Return [x, y] of the center of cell containing provided text 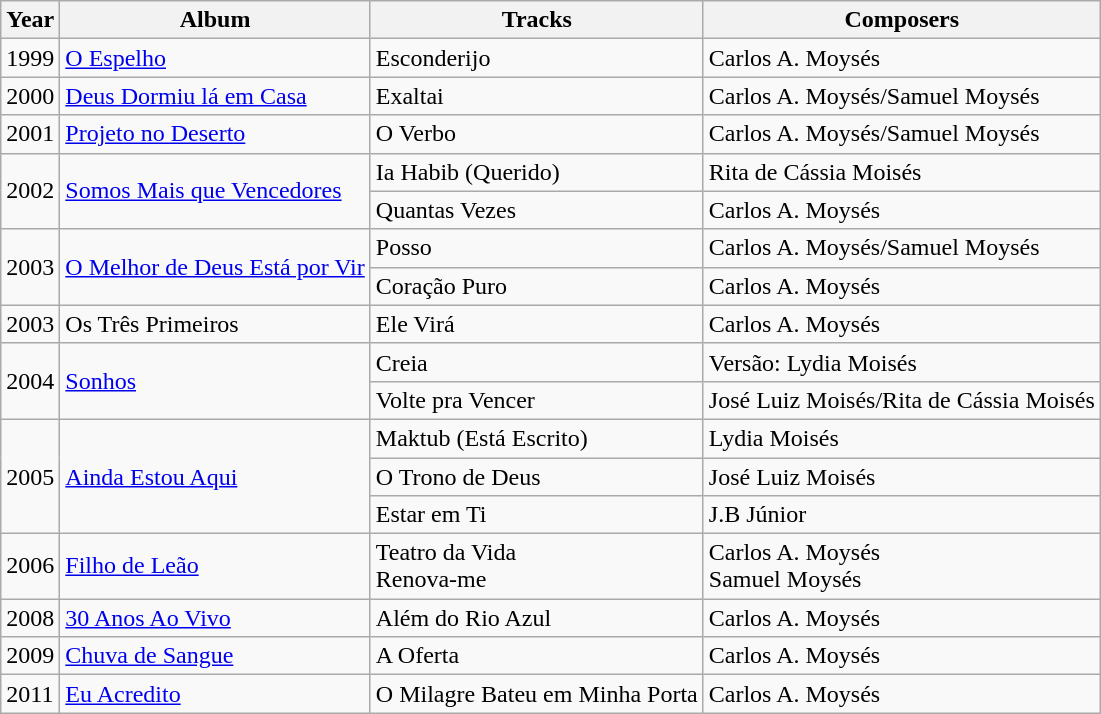
Maktub (Está Escrito) [536, 438]
Rita de Cássia Moisés [902, 172]
Esconderijo [536, 58]
O Milagre Bateu em Minha Porta [536, 694]
Filho de Leão [215, 566]
Estar em Ti [536, 515]
Album [215, 20]
2001 [30, 134]
Volte pra Vencer [536, 400]
Somos Mais que Vencedores [215, 191]
Exaltai [536, 96]
Quantas Vezes [536, 210]
2004 [30, 381]
O Melhor de Deus Está por Vir [215, 267]
Posso [536, 248]
O Espelho [215, 58]
Ele Virá [536, 324]
Year [30, 20]
2002 [30, 191]
2011 [30, 694]
José Luiz Moisés [902, 477]
Carlos A. MoysésSamuel Moysés [902, 566]
2006 [30, 566]
2009 [30, 656]
2000 [30, 96]
O Verbo [536, 134]
Lydia Moisés [902, 438]
Sonhos [215, 381]
Composers [902, 20]
Tracks [536, 20]
30 Anos Ao Vivo [215, 618]
Projeto no Deserto [215, 134]
Coração Puro [536, 286]
J.B Júnior [902, 515]
A Oferta [536, 656]
Ia Habib (Querido) [536, 172]
2005 [30, 476]
Creia [536, 362]
1999 [30, 58]
Eu Acredito [215, 694]
Versão: Lydia Moisés [902, 362]
Além do Rio Azul [536, 618]
Chuva de Sangue [215, 656]
Os Três Primeiros [215, 324]
Deus Dormiu lá em Casa [215, 96]
2008 [30, 618]
José Luiz Moisés/Rita de Cássia Moisés [902, 400]
Teatro da VidaRenova-me [536, 566]
Ainda Estou Aqui [215, 476]
O Trono de Deus [536, 477]
